From the cell containing the given text, extract its center point as [x, y] coordinate. 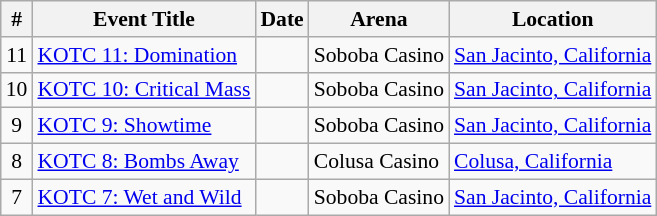
Colusa, California [552, 162]
KOTC 9: Showtime [144, 126]
Location [552, 19]
Date [282, 19]
KOTC 11: Domination [144, 55]
KOTC 8: Bombs Away [144, 162]
Arena [379, 19]
Event Title [144, 19]
10 [17, 90]
KOTC 10: Critical Mass [144, 90]
Colusa Casino [379, 162]
7 [17, 197]
# [17, 19]
KOTC 7: Wet and Wild [144, 197]
8 [17, 162]
9 [17, 126]
11 [17, 55]
